Scan for the cell matching the given text and deliver its [x, y] coordinate at center. 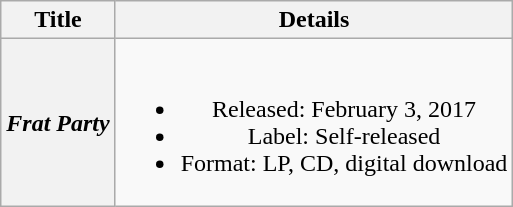
Released: February 3, 2017Label: Self-releasedFormat: LP, CD, digital download [314, 122]
Title [58, 20]
Details [314, 20]
Frat Party [58, 122]
